Find where the given text appears and provide that cell's center as [x, y] coordinate. 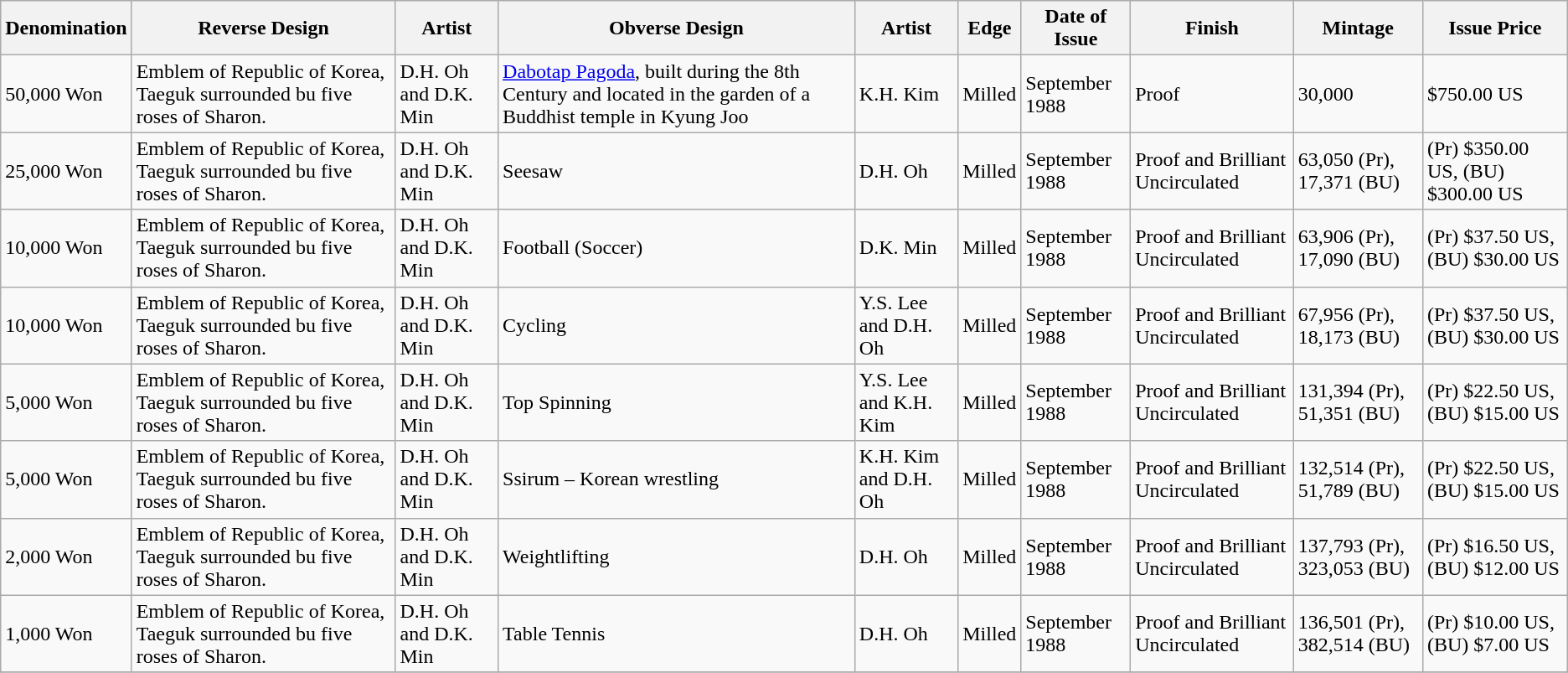
Y.S. Lee and D.H. Oh [906, 325]
Edge [990, 28]
(Pr) $350.00 US, (BU) $300.00 US [1494, 171]
2,000 Won [66, 557]
Obverse Design [677, 28]
137,793 (Pr), 323,053 (BU) [1358, 557]
(Pr) $16.50 US, (BU) $12.00 US [1494, 557]
K.H. Kim [906, 94]
25,000 Won [66, 171]
67,956 (Pr), 18,173 (BU) [1358, 325]
131,394 (Pr), 51,351 (BU) [1358, 402]
50,000 Won [66, 94]
Ssirum – Korean wrestling [677, 479]
Football (Soccer) [677, 248]
(Pr) $10.00 US, (BU) $7.00 US [1494, 634]
Weightlifting [677, 557]
Y.S. Lee and K.H. Kim [906, 402]
Reverse Design [263, 28]
D.K. Min [906, 248]
Mintage [1358, 28]
Proof [1212, 94]
63,050 (Pr), 17,371 (BU) [1358, 171]
30,000 [1358, 94]
Dabotap Pagoda, built during the 8th Century and located in the garden of a Buddhist temple in Kyung Joo [677, 94]
Date of Issue [1075, 28]
Issue Price [1494, 28]
Denomination [66, 28]
136,501 (Pr), 382,514 (BU) [1358, 634]
Top Spinning [677, 402]
K.H. Kim and D.H. Oh [906, 479]
Finish [1212, 28]
Cycling [677, 325]
Table Tennis [677, 634]
132,514 (Pr), 51,789 (BU) [1358, 479]
1,000 Won [66, 634]
63,906 (Pr), 17,090 (BU) [1358, 248]
$750.00 US [1494, 94]
Seesaw [677, 171]
